Detect which cell encompasses the target text, then output its [x, y] center coordinate. 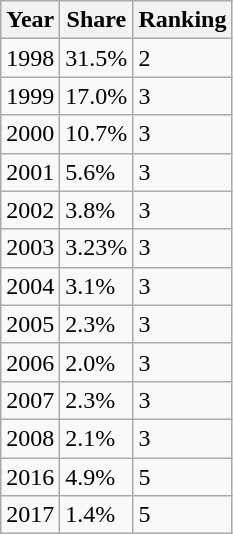
2006 [30, 362]
2016 [30, 477]
2002 [30, 210]
1998 [30, 58]
Year [30, 20]
1.4% [96, 515]
31.5% [96, 58]
Share [96, 20]
3.23% [96, 248]
10.7% [96, 134]
3.8% [96, 210]
2005 [30, 324]
3.1% [96, 286]
2001 [30, 172]
2017 [30, 515]
4.9% [96, 477]
17.0% [96, 96]
2007 [30, 400]
2003 [30, 248]
2.0% [96, 362]
Ranking [182, 20]
1999 [30, 96]
5.6% [96, 172]
2 [182, 58]
2008 [30, 438]
2004 [30, 286]
2000 [30, 134]
2.1% [96, 438]
